For the text-containing cell, return its midpoint in [x, y] coordinate format. 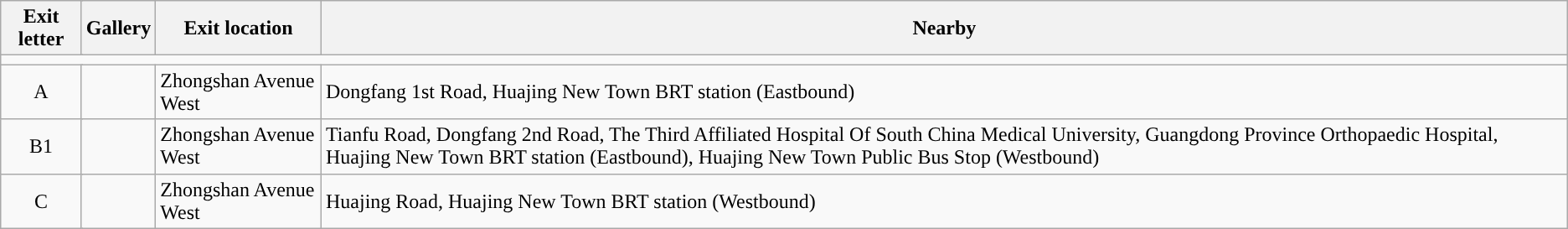
Nearby [945, 29]
Huajing Road, Huajing New Town BRT station (Westbound) [945, 201]
Gallery [118, 29]
B1 [42, 146]
Exit letter [42, 29]
A [42, 92]
Exit location [239, 29]
C [42, 201]
Dongfang 1st Road, Huajing New Town BRT station (Eastbound) [945, 92]
